Locate the cell with the specified text and output its (X, Y) center coordinate. 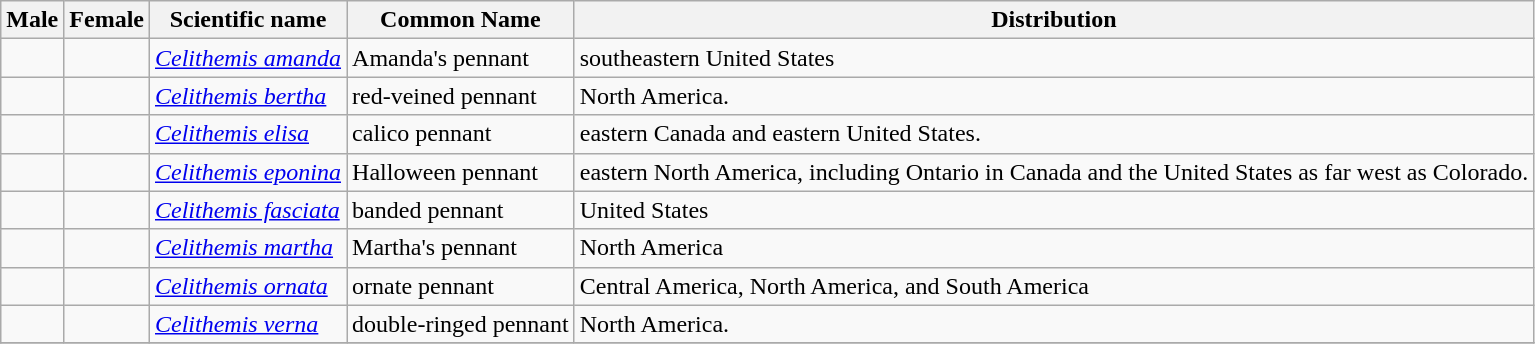
Celithemis amanda (248, 58)
Amanda's pennant (461, 58)
ornate pennant (461, 286)
Celithemis verna (248, 324)
Celithemis fasciata (248, 210)
Central America, North America, and South America (1054, 286)
Celithemis martha (248, 248)
Male (32, 20)
Distribution (1054, 20)
United States (1054, 210)
Female (107, 20)
Martha's pennant (461, 248)
Celithemis elisa (248, 134)
eastern Canada and eastern United States. (1054, 134)
Celithemis bertha (248, 96)
calico pennant (461, 134)
eastern North America, including Ontario in Canada and the United States as far west as Colorado. (1054, 172)
Celithemis ornata (248, 286)
Celithemis eponina (248, 172)
Scientific name (248, 20)
Halloween pennant (461, 172)
North America (1054, 248)
southeastern United States (1054, 58)
banded pennant (461, 210)
double-ringed pennant (461, 324)
red-veined pennant (461, 96)
Common Name (461, 20)
